Return the [X, Y] coordinate for the center point of the cell that contains the specified text.  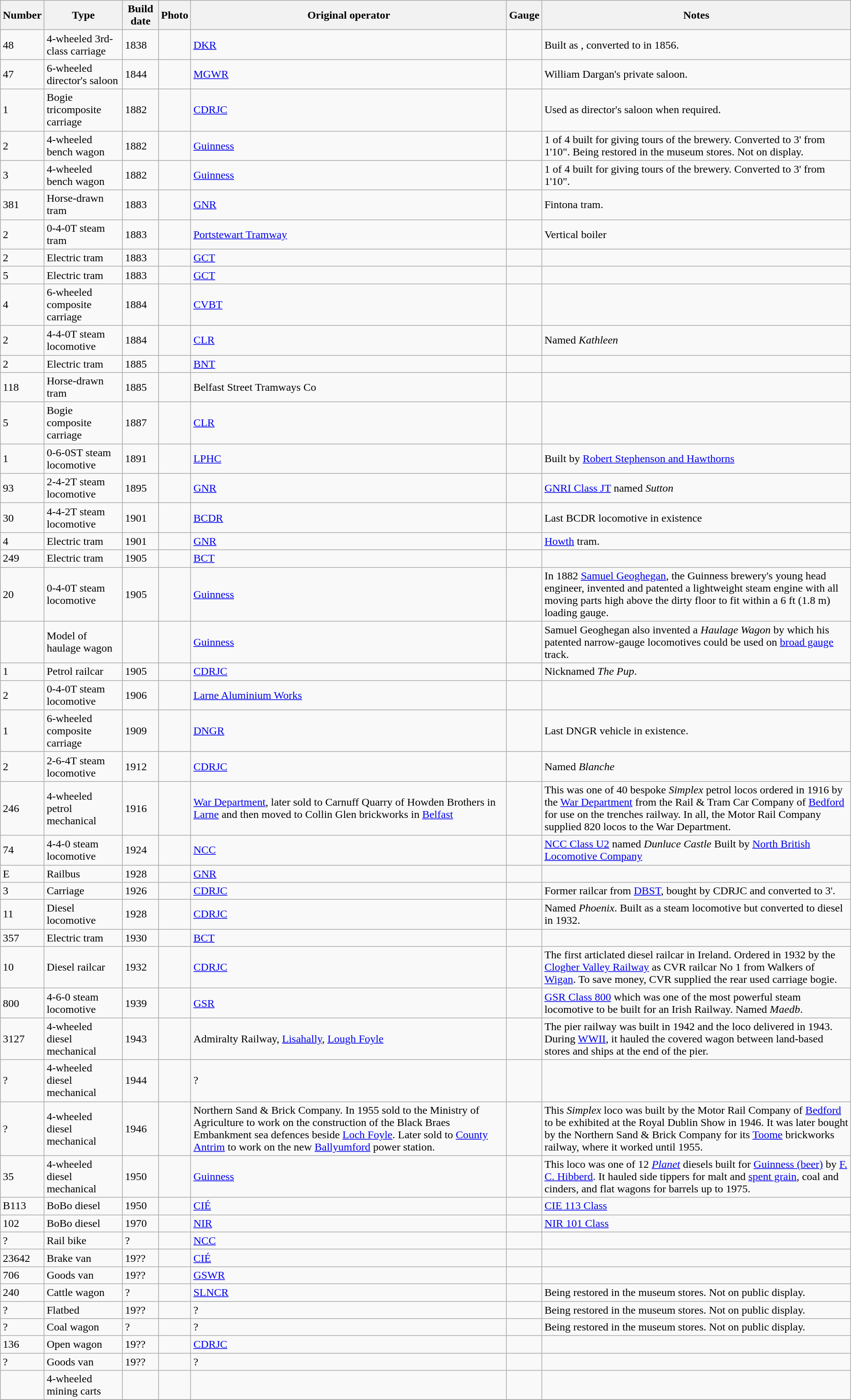
Admiralty Railway, Lisahally, Lough Foyle [349, 1039]
3127 [22, 1039]
CVBT [349, 304]
35 [22, 1176]
Bogie tricomposite carriage [83, 110]
249 [22, 558]
1939 [140, 1003]
Vertical boiler [696, 234]
48 [22, 45]
Bogie composite carriage [83, 423]
4-wheeled petrol mechanical [83, 808]
CIE 113 Class [696, 1206]
Petrol railcar [83, 672]
1891 [140, 459]
4-6-0 steam locomotive [83, 1003]
Coal wagon [83, 1327]
NIR [349, 1223]
1926 [140, 891]
20 [22, 594]
Belfast Street Tramways Co [349, 387]
Brake van [83, 1258]
DKR [349, 45]
1887 [140, 423]
2-6-4T steam locomotive [83, 766]
Number [22, 15]
Type [83, 15]
Named Phoenix. Built as a steam locomotive but converted to diesel in 1932. [696, 914]
GSWR [349, 1275]
GNRI Class JT named Sutton [696, 488]
Build date [140, 15]
BNT [349, 364]
Photo [175, 15]
Built by Robert Stephenson and Hawthorns [696, 459]
93 [22, 488]
Model of haulage wagon [83, 642]
MGWR [349, 75]
4-wheeled mining carts [83, 1385]
Howth tram. [696, 541]
1895 [140, 488]
Nicknamed The Pup. [696, 672]
E [22, 874]
Railbus [83, 874]
1924 [140, 850]
102 [22, 1223]
0-4-0T steam tram [83, 234]
4-4-0 steam locomotive [83, 850]
Named Kathleen [696, 340]
Named Blanche [696, 766]
1932 [140, 967]
23642 [22, 1258]
4-4-0T steam locomotive [83, 340]
Last DNGR vehicle in existence. [696, 731]
Larne Aluminium Works [349, 695]
10 [22, 967]
1 of 4 built for giving tours of the brewery. Converted to 3' from 1'10". Being restored in the museum stores. Not on display. [696, 145]
1943 [140, 1039]
1944 [140, 1081]
DNGR [349, 731]
Last BCDR locomotive in existence [696, 518]
357 [22, 938]
74 [22, 850]
118 [22, 387]
Fintona tram. [696, 204]
GSR [349, 1003]
246 [22, 808]
Portstewart Tramway [349, 234]
Former railcar from DBST, bought by CDRJC and converted to 3'. [696, 891]
Rail bike [83, 1241]
1906 [140, 695]
William Dargan's private saloon. [696, 75]
1909 [140, 731]
GSR Class 800 which was one of the most powerful steam locomotive to be built for an Irish Railway. Named Maedb. [696, 1003]
Carriage [83, 891]
Gauge [524, 15]
Open wagon [83, 1345]
B113 [22, 1206]
Used as director's saloon when required. [696, 110]
War Department, later sold to Carnuff Quarry of Howden Brothers in Larne and then moved to Collin Glen brickworks in Belfast [349, 808]
4-wheeled 3rd-class carriage [83, 45]
1970 [140, 1223]
30 [22, 518]
1838 [140, 45]
1930 [140, 938]
BCDR [349, 518]
47 [22, 75]
Samuel Geoghegan also invented a Haulage Wagon by which his patented narrow-gauge locomotives could be used on broad gauge track. [696, 642]
Cattle wagon [83, 1292]
Original operator [349, 15]
NIR 101 Class [696, 1223]
136 [22, 1345]
SLNCR [349, 1292]
1 of 4 built for giving tours of the brewery. Converted to 3' from 1'10". [696, 175]
0-6-0ST steam locomotive [83, 459]
1916 [140, 808]
1912 [140, 766]
6-wheeled director's saloon [83, 75]
240 [22, 1292]
706 [22, 1275]
2-4-2T steam locomotive [83, 488]
4-4-2T steam locomotive [83, 518]
381 [22, 204]
LPHC [349, 459]
Diesel railcar [83, 967]
11 [22, 914]
Built as , converted to in 1856. [696, 45]
Diesel locomotive [83, 914]
1946 [140, 1129]
800 [22, 1003]
Flatbed [83, 1310]
NCC Class U2 named Dunluce Castle Built by North British Locomotive Company [696, 850]
Notes [696, 15]
1844 [140, 75]
